From the cell containing the given text, extract its center point as [x, y] coordinate. 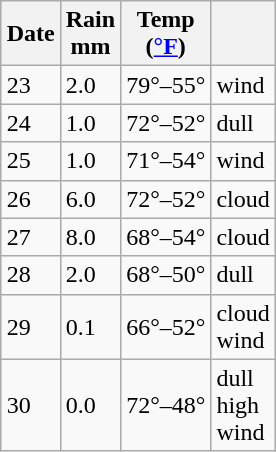
0.1 [90, 326]
23 [30, 85]
29 [30, 326]
68°–50° [166, 275]
30 [30, 405]
79°–55° [166, 85]
Rainmm [90, 34]
66°–52° [166, 326]
71°–54° [166, 161]
26 [30, 199]
8.0 [90, 237]
Temp(°F) [166, 34]
28 [30, 275]
72°–48° [166, 405]
68°–54° [166, 237]
Date [30, 34]
27 [30, 237]
dullhighwind [243, 405]
0.0 [90, 405]
25 [30, 161]
6.0 [90, 199]
cloudwind [243, 326]
24 [30, 123]
